From the cell containing the given text, extract its center point as (x, y) coordinate. 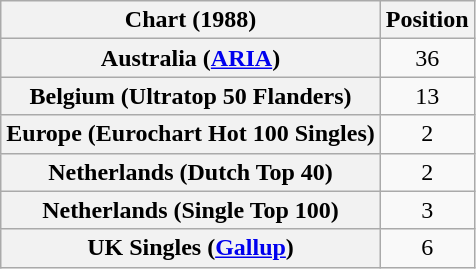
Europe (Eurochart Hot 100 Singles) (191, 134)
Position (427, 20)
6 (427, 248)
UK Singles (Gallup) (191, 248)
13 (427, 96)
Chart (1988) (191, 20)
36 (427, 58)
Netherlands (Single Top 100) (191, 210)
Netherlands (Dutch Top 40) (191, 172)
Australia (ARIA) (191, 58)
3 (427, 210)
Belgium (Ultratop 50 Flanders) (191, 96)
